Output the (X, Y) coordinate of the center of the cell containing the given text.  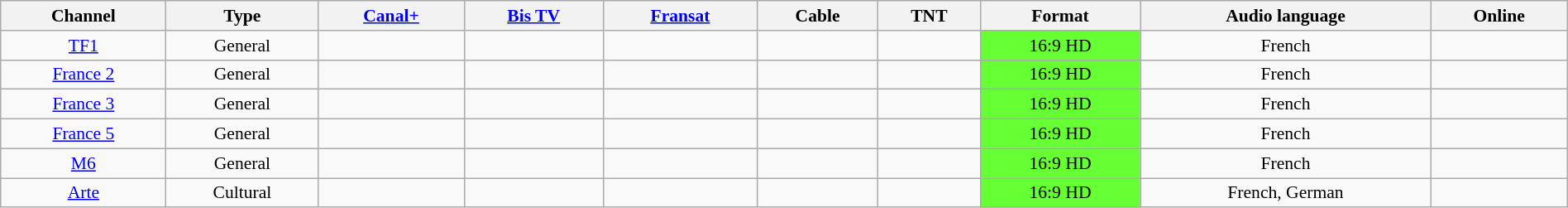
Type (242, 16)
Canal+ (391, 16)
France 2 (84, 75)
France 5 (84, 134)
Channel (84, 16)
Format (1060, 16)
Cultural (242, 193)
Arte (84, 193)
Audio language (1286, 16)
Online (1499, 16)
M6 (84, 163)
French, German (1286, 193)
Cable (818, 16)
Bis TV (533, 16)
TNT (929, 16)
France 3 (84, 104)
TF1 (84, 46)
Fransat (680, 16)
